Return the (X, Y) coordinate for the center point of the cell that contains the specified text.  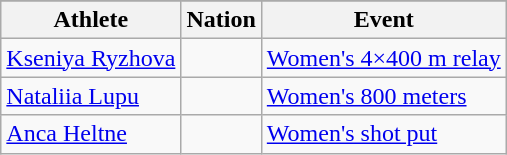
Women's 800 meters (384, 96)
Women's shot put (384, 134)
Kseniya Ryzhova (91, 58)
Nataliia Lupu (91, 96)
Athlete (91, 20)
Anca Heltne (91, 134)
Event (384, 20)
Women's 4×400 m relay (384, 58)
Nation (221, 20)
